Detect which cell encompasses the target text, then output its [x, y] center coordinate. 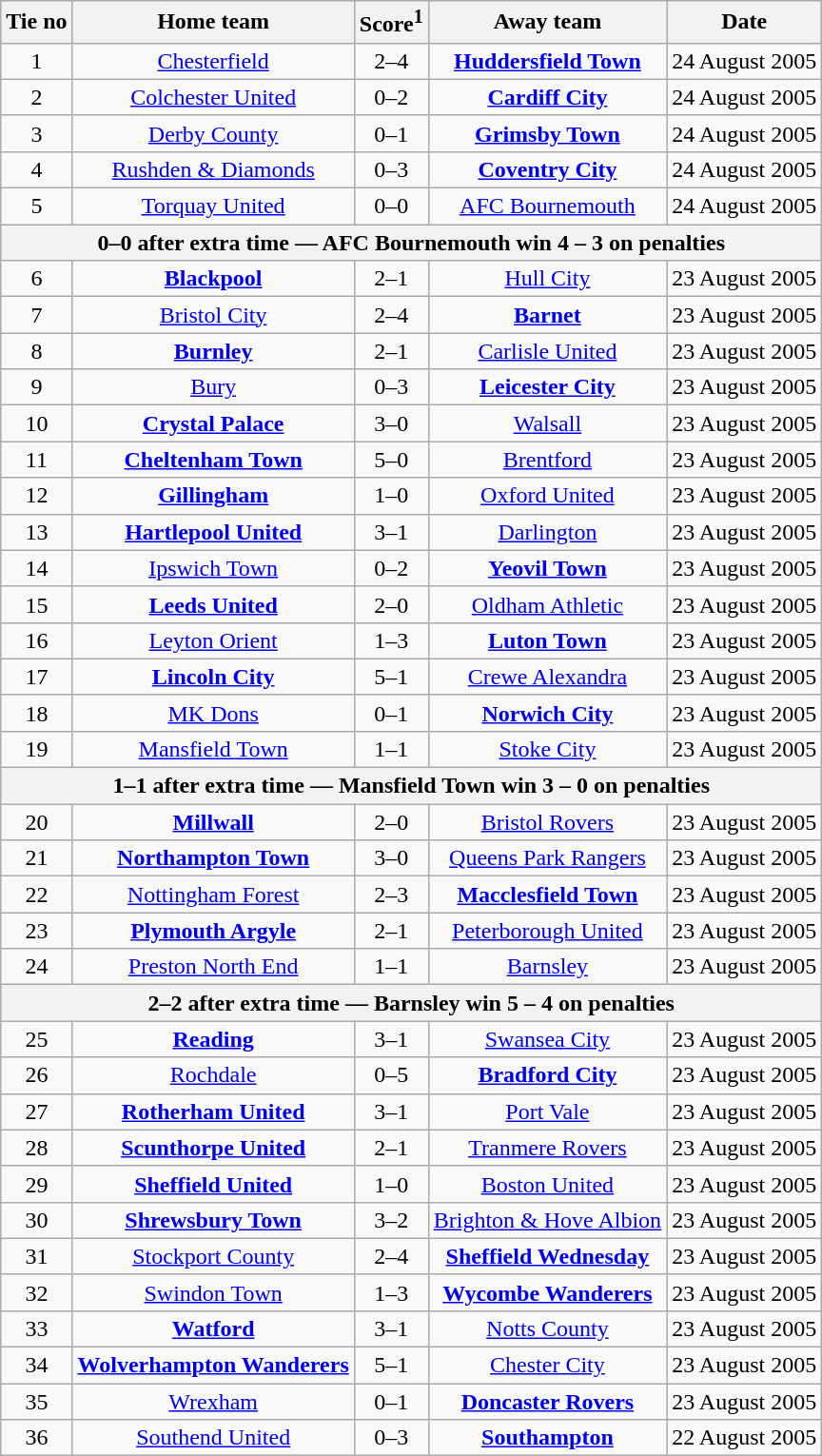
33 [36, 1328]
25 [36, 1039]
Oxford United [547, 496]
11 [36, 460]
36 [36, 1438]
Swindon Town [213, 1292]
Tie no [36, 23]
28 [36, 1148]
Mansfield Town [213, 749]
3–2 [391, 1220]
Rushden & Diamonds [213, 169]
Boston United [547, 1184]
Sheffield Wednesday [547, 1256]
Oldham Athletic [547, 604]
6 [36, 279]
20 [36, 822]
Tranmere Rovers [547, 1148]
Chesterfield [213, 61]
Notts County [547, 1328]
Luton Town [547, 640]
26 [36, 1075]
0–0 [391, 207]
Reading [213, 1039]
Wycombe Wanderers [547, 1292]
13 [36, 532]
Southampton [547, 1438]
31 [36, 1256]
Score1 [391, 23]
Huddersfield Town [547, 61]
Plymouth Argyle [213, 931]
Millwall [213, 822]
Darlington [547, 532]
2–3 [391, 895]
Peterborough United [547, 931]
Bristol Rovers [547, 822]
Barnet [547, 315]
Blackpool [213, 279]
Grimsby Town [547, 133]
0–0 after extra time — AFC Bournemouth win 4 – 3 on penalties [411, 243]
Bristol City [213, 315]
19 [36, 749]
Rotherham United [213, 1112]
29 [36, 1184]
AFC Bournemouth [547, 207]
Crystal Palace [213, 423]
32 [36, 1292]
Doncaster Rovers [547, 1402]
1–1 after extra time — Mansfield Town win 3 – 0 on penalties [411, 786]
Stoke City [547, 749]
Wolverhampton Wanderers [213, 1366]
Brighton & Hove Albion [547, 1220]
12 [36, 496]
Leeds United [213, 604]
22 [36, 895]
Bradford City [547, 1075]
Cheltenham Town [213, 460]
21 [36, 858]
Stockport County [213, 1256]
35 [36, 1402]
Sheffield United [213, 1184]
Away team [547, 23]
Northampton Town [213, 858]
Colchester United [213, 97]
Home team [213, 23]
Ipswich Town [213, 568]
9 [36, 387]
Gillingham [213, 496]
Brentford [547, 460]
Crewe Alexandra [547, 677]
24 [36, 967]
Hull City [547, 279]
Burnley [213, 351]
Watford [213, 1328]
14 [36, 568]
Shrewsbury Town [213, 1220]
Leyton Orient [213, 640]
4 [36, 169]
3 [36, 133]
Derby County [213, 133]
Coventry City [547, 169]
10 [36, 423]
Norwich City [547, 713]
18 [36, 713]
Port Vale [547, 1112]
23 [36, 931]
Yeovil Town [547, 568]
1 [36, 61]
27 [36, 1112]
Torquay United [213, 207]
Date [744, 23]
Lincoln City [213, 677]
Preston North End [213, 967]
Barnsley [547, 967]
Cardiff City [547, 97]
Hartlepool United [213, 532]
Bury [213, 387]
Walsall [547, 423]
30 [36, 1220]
Scunthorpe United [213, 1148]
8 [36, 351]
Swansea City [547, 1039]
15 [36, 604]
16 [36, 640]
0–5 [391, 1075]
Nottingham Forest [213, 895]
17 [36, 677]
34 [36, 1366]
22 August 2005 [744, 1438]
Southend United [213, 1438]
Carlisle United [547, 351]
Rochdale [213, 1075]
Queens Park Rangers [547, 858]
5–0 [391, 460]
Wrexham [213, 1402]
5 [36, 207]
Macclesfield Town [547, 895]
2 [36, 97]
Chester City [547, 1366]
MK Dons [213, 713]
7 [36, 315]
2–2 after extra time — Barnsley win 5 – 4 on penalties [411, 1003]
Leicester City [547, 387]
